Return (X, Y) of the center of cell containing provided text 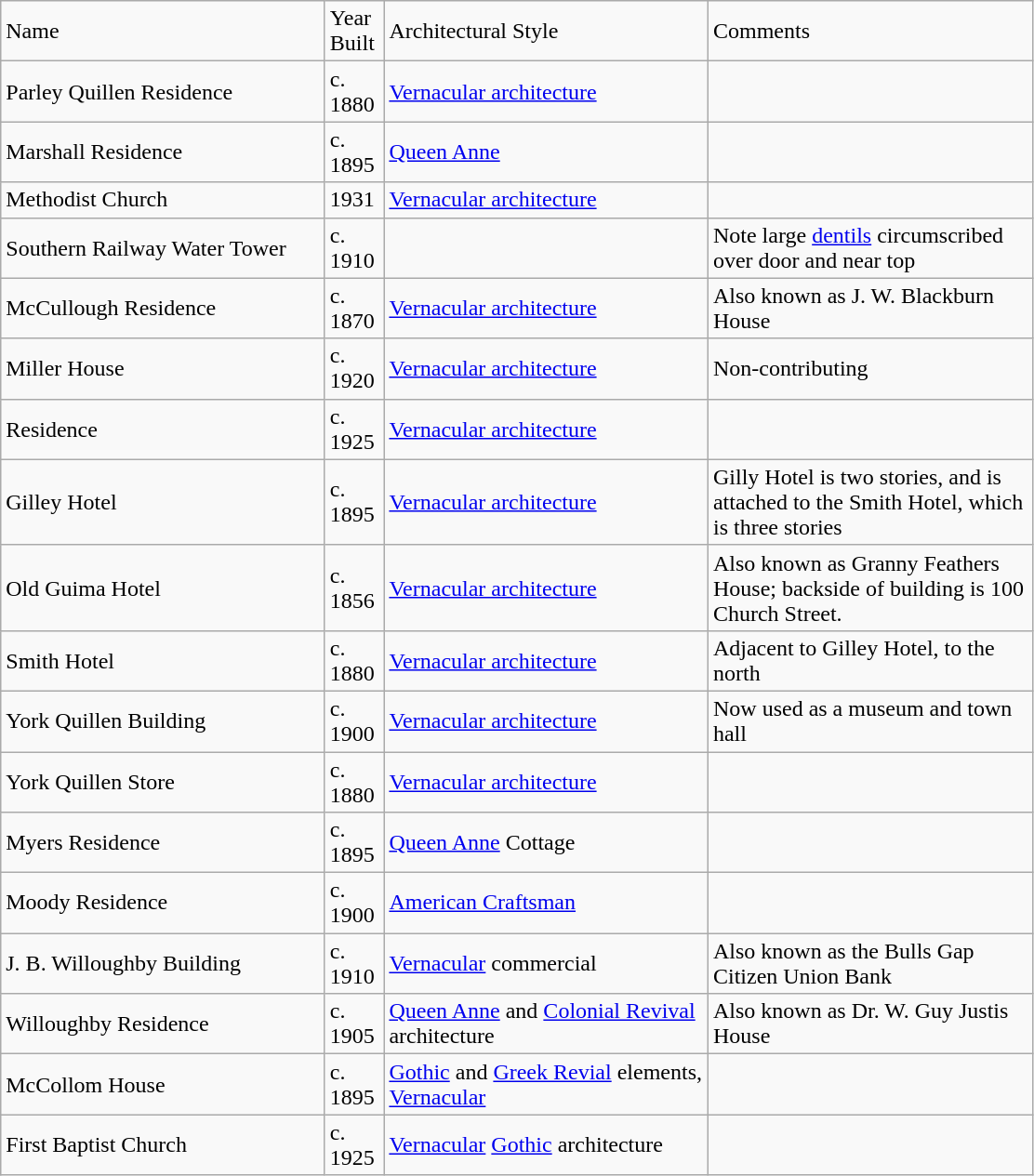
Old Guima Hotel (164, 588)
First Baptist Church (164, 1145)
Note large dentils circumscribed over door and near top (870, 247)
Vernacular Gothic architecture (547, 1145)
Miller House (164, 368)
Residence (164, 429)
Architectural Style (547, 32)
Also known as Granny Feathers House; backside of building is 100 Church Street. (870, 588)
Willoughby Residence (164, 1024)
Non-contributing (870, 368)
Myers Residence (164, 842)
Queen Anne Cottage (547, 842)
Marshall Residence (164, 152)
Adjacent to Gilley Hotel, to the north (870, 660)
Parley Quillen Residence (164, 91)
Name (164, 32)
c. 1870 (354, 309)
Vernacular commercial (547, 963)
Comments (870, 32)
J. B. Willoughby Building (164, 963)
Moody Residence (164, 904)
Queen Anne (547, 152)
McCullough Residence (164, 309)
Smith Hotel (164, 660)
Year Built (354, 32)
American Craftsman (547, 904)
Methodist Church (164, 200)
c. 1856 (354, 588)
Queen Anne and Colonial Revival architecture (547, 1024)
Also known as the Bulls Gap Citizen Union Bank (870, 963)
Southern Railway Water Tower (164, 247)
1931 (354, 200)
Now used as a museum and town hall (870, 721)
McCollom House (164, 1084)
Gilly Hotel is two stories, and is attached to the Smith Hotel, which is three stories (870, 502)
c. 1920 (354, 368)
York Quillen Store (164, 781)
Also known as Dr. W. Guy Justis House (870, 1024)
Also known as J. W. Blackburn House (870, 309)
Gilley Hotel (164, 502)
York Quillen Building (164, 721)
c. 1905 (354, 1024)
Gothic and Greek Revial elements, Vernacular (547, 1084)
